Identify which cell holds the provided text, then report its (X, Y) central coordinate. 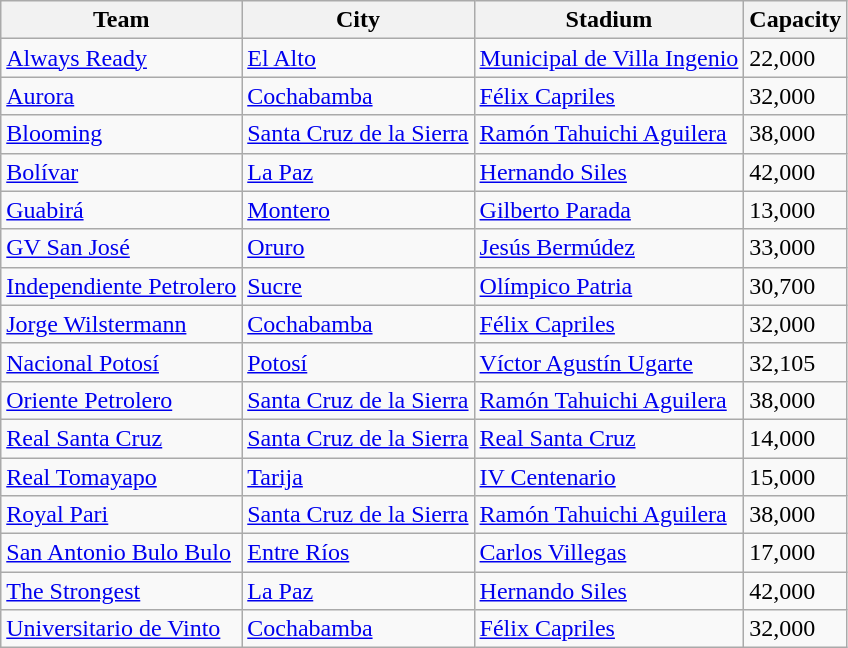
Sucre (358, 286)
32,105 (796, 362)
Independiente Petrolero (122, 286)
Bolívar (122, 172)
33,000 (796, 248)
Universitario de Vinto (122, 629)
22,000 (796, 58)
Guabirá (122, 210)
IV Centenario (609, 477)
San Antonio Bulo Bulo (122, 553)
Entre Ríos (358, 553)
14,000 (796, 438)
Capacity (796, 20)
El Alto (358, 58)
Jorge Wilstermann (122, 324)
Blooming (122, 134)
Carlos Villegas (609, 553)
Team (122, 20)
Municipal de Villa Ingenio (609, 58)
Oriente Petrolero (122, 400)
Olímpico Patria (609, 286)
15,000 (796, 477)
Víctor Agustín Ugarte (609, 362)
Stadium (609, 20)
13,000 (796, 210)
The Strongest (122, 591)
Jesús Bermúdez (609, 248)
Aurora (122, 96)
GV San José (122, 248)
Oruro (358, 248)
Nacional Potosí (122, 362)
Real Tomayapo (122, 477)
Montero (358, 210)
City (358, 20)
17,000 (796, 553)
30,700 (796, 286)
Always Ready (122, 58)
Potosí (358, 362)
Gilberto Parada (609, 210)
Royal Pari (122, 515)
Tarija (358, 477)
